From the cell containing the given text, extract its center point as (x, y) coordinate. 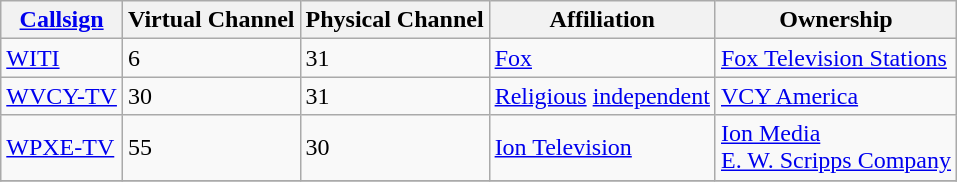
Ion Television (602, 148)
6 (211, 58)
Religious independent (602, 96)
Physical Channel (394, 20)
Fox (602, 58)
WPXE-TV (62, 148)
WITI (62, 58)
VCY America (836, 96)
Ownership (836, 20)
Fox Television Stations (836, 58)
Virtual Channel (211, 20)
55 (211, 148)
Callsign (62, 20)
Affiliation (602, 20)
Ion MediaE. W. Scripps Company (836, 148)
WVCY-TV (62, 96)
